Extract the [x, y] coordinate from the center of the cell holding the provided text.  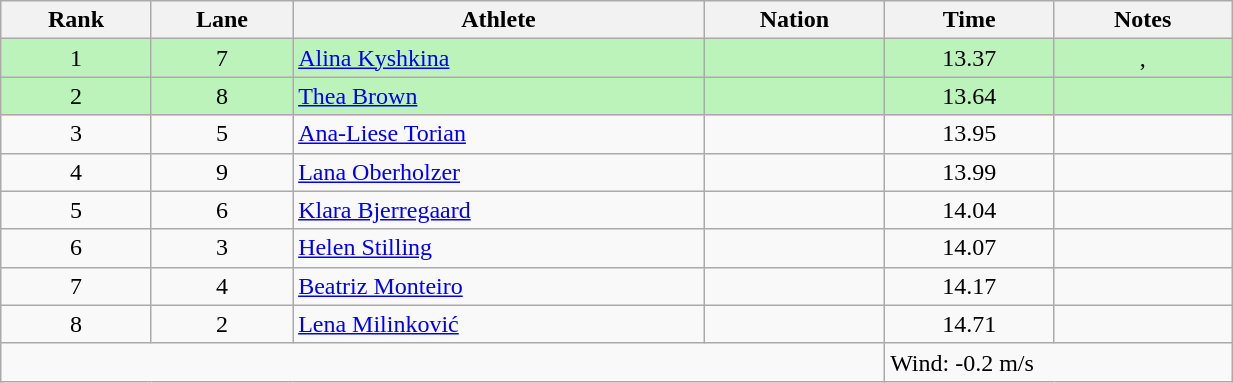
13.37 [970, 58]
14.71 [970, 324]
Thea Brown [499, 96]
Notes [1143, 20]
Time [970, 20]
Ana-Liese Torian [499, 134]
1 [76, 58]
Lena Milinković [499, 324]
Wind: -0.2 m/s [1058, 362]
Rank [76, 20]
Athlete [499, 20]
Lana Oberholzer [499, 172]
Alina Kyshkina [499, 58]
13.64 [970, 96]
, [1143, 58]
14.04 [970, 210]
Helen Stilling [499, 248]
Lane [222, 20]
13.99 [970, 172]
9 [222, 172]
14.07 [970, 248]
Klara Bjerregaard [499, 210]
14.17 [970, 286]
Beatriz Monteiro [499, 286]
Nation [794, 20]
13.95 [970, 134]
